Detect which cell encompasses the target text, then output its (x, y) center coordinate. 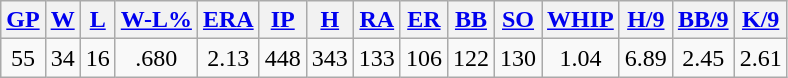
L (98, 20)
448 (282, 58)
2.13 (228, 58)
H/9 (646, 20)
RA (376, 20)
6.89 (646, 58)
W-L% (156, 20)
ER (424, 20)
SO (518, 20)
W (62, 20)
133 (376, 58)
WHIP (581, 20)
122 (470, 58)
BB/9 (703, 20)
55 (23, 58)
ERA (228, 20)
H (330, 20)
130 (518, 58)
16 (98, 58)
2.61 (760, 58)
34 (62, 58)
K/9 (760, 20)
106 (424, 58)
GP (23, 20)
1.04 (581, 58)
BB (470, 20)
.680 (156, 58)
343 (330, 58)
2.45 (703, 58)
IP (282, 20)
